Detect which cell encompasses the target text, then output its (x, y) center coordinate. 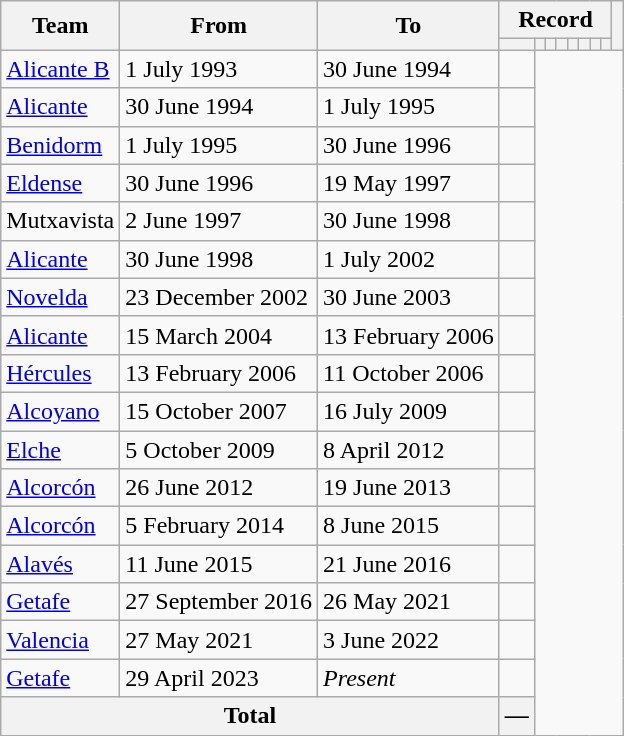
Present (409, 678)
23 December 2002 (219, 297)
16 July 2009 (409, 411)
8 June 2015 (409, 526)
3 June 2022 (409, 640)
Eldense (60, 183)
Total (250, 716)
26 June 2012 (219, 488)
19 June 2013 (409, 488)
1 July 1993 (219, 69)
2 June 1997 (219, 221)
27 September 2016 (219, 602)
Elche (60, 449)
15 October 2007 (219, 411)
— (516, 716)
Hércules (60, 373)
5 October 2009 (219, 449)
Benidorm (60, 145)
Novelda (60, 297)
11 October 2006 (409, 373)
To (409, 26)
8 April 2012 (409, 449)
Team (60, 26)
1 July 2002 (409, 259)
Alcoyano (60, 411)
29 April 2023 (219, 678)
5 February 2014 (219, 526)
Alicante B (60, 69)
11 June 2015 (219, 564)
From (219, 26)
Mutxavista (60, 221)
19 May 1997 (409, 183)
30 June 2003 (409, 297)
27 May 2021 (219, 640)
Record (555, 20)
15 March 2004 (219, 335)
26 May 2021 (409, 602)
21 June 2016 (409, 564)
Valencia (60, 640)
Alavés (60, 564)
